Return (X, Y) of the center of cell containing provided text 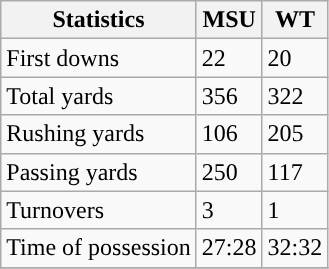
MSU (229, 20)
Rushing yards (99, 134)
Turnovers (99, 210)
22 (229, 58)
322 (295, 96)
32:32 (295, 248)
Total yards (99, 96)
Time of possession (99, 248)
117 (295, 172)
106 (229, 134)
Statistics (99, 20)
3 (229, 210)
250 (229, 172)
1 (295, 210)
First downs (99, 58)
Passing yards (99, 172)
27:28 (229, 248)
WT (295, 20)
356 (229, 96)
205 (295, 134)
20 (295, 58)
